Search for the cell housing the specified text and yield its [x, y] center coordinate. 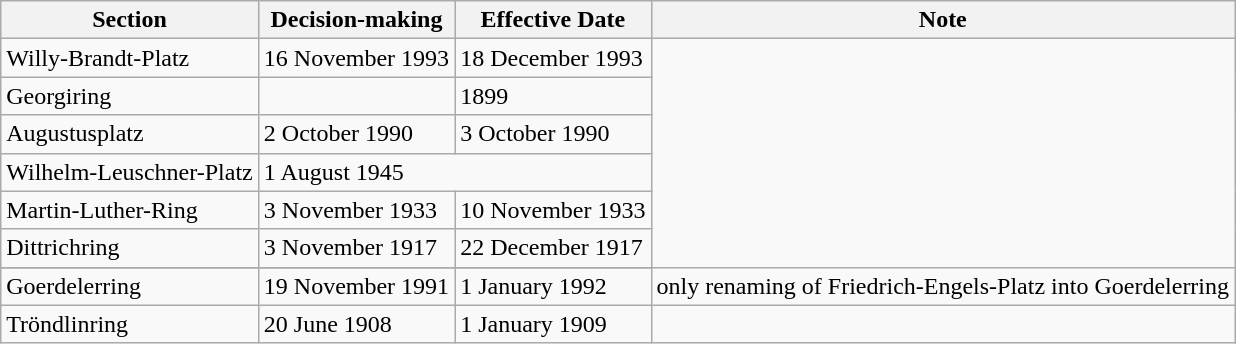
16 November 1993 [356, 58]
2 October 1990 [356, 134]
Georgiring [130, 96]
3 October 1990 [553, 134]
Willy-Brandt-Platz [130, 58]
10 November 1933 [553, 210]
1 January 1992 [553, 286]
18 December 1993 [553, 58]
19 November 1991 [356, 286]
1899 [553, 96]
Dittrichring [130, 248]
20 June 1908 [356, 324]
Decision-making [356, 20]
22 December 1917 [553, 248]
Section [130, 20]
Wilhelm-Leuschner-Platz [130, 172]
Augustusplatz [130, 134]
1 August 1945 [454, 172]
Tröndlinring [130, 324]
only renaming of Friedrich-Engels-Platz into Goerdelerring [943, 286]
Martin-Luther-Ring [130, 210]
Effective Date [553, 20]
3 November 1933 [356, 210]
3 November 1917 [356, 248]
Goerdelerring [130, 286]
1 January 1909 [553, 324]
Note [943, 20]
